Return the (X, Y) coordinate for the center point of the cell that contains the specified text.  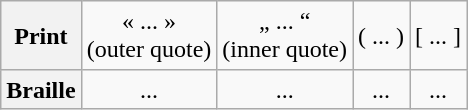
Braille (41, 89)
[ ... ] (438, 36)
„ ... “(inner quote) (285, 36)
Print (41, 36)
« ... »(outer quote) (149, 36)
( ... ) (380, 36)
